Detect which cell encompasses the target text, then output its (x, y) center coordinate. 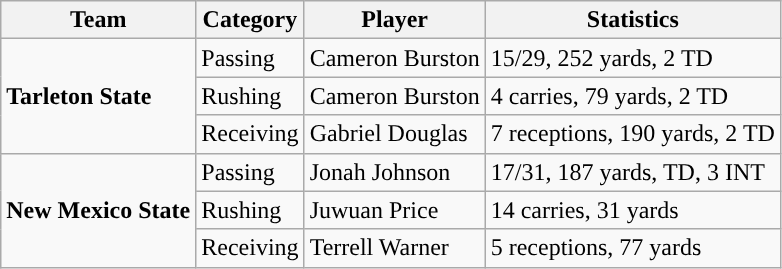
Tarleton State (98, 96)
Player (394, 20)
5 receptions, 77 yards (632, 248)
Gabriel Douglas (394, 134)
New Mexico State (98, 210)
Jonah Johnson (394, 172)
17/31, 187 yards, TD, 3 INT (632, 172)
Category (250, 20)
Terrell Warner (394, 248)
7 receptions, 190 yards, 2 TD (632, 134)
Juwuan Price (394, 210)
Statistics (632, 20)
15/29, 252 yards, 2 TD (632, 58)
4 carries, 79 yards, 2 TD (632, 96)
Team (98, 20)
14 carries, 31 yards (632, 210)
